Extract the (X, Y) coordinate from the center of the cell holding the provided text.  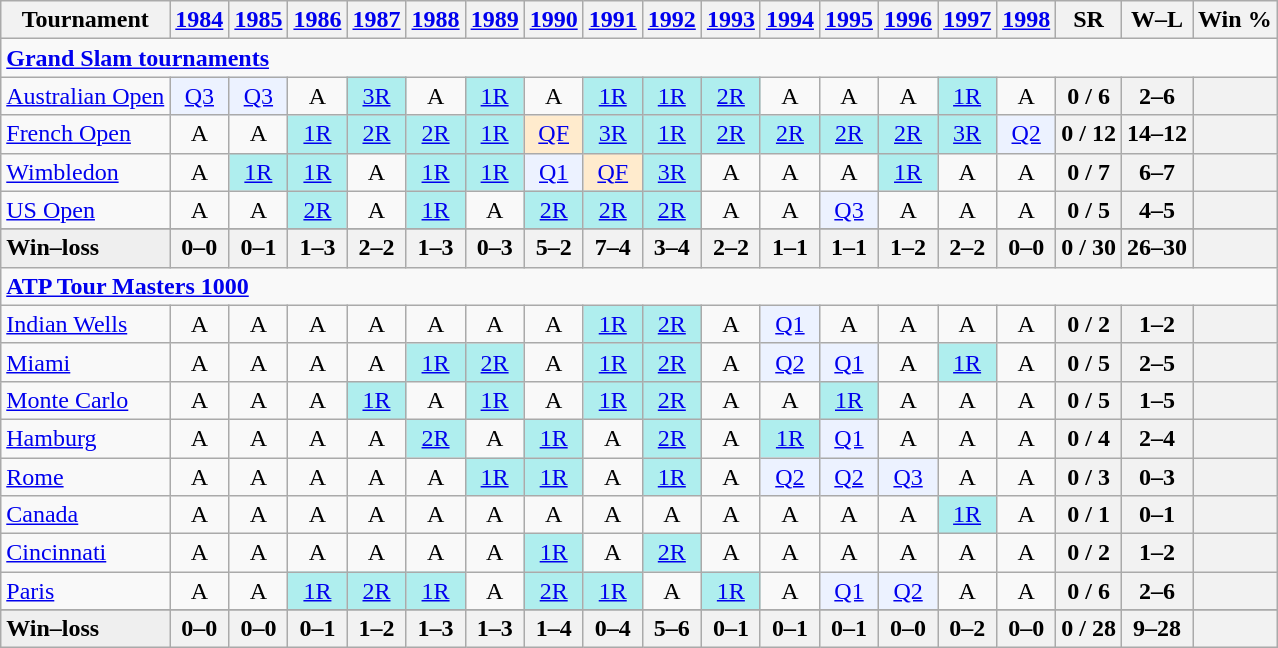
1986 (318, 20)
1984 (200, 20)
1996 (908, 20)
4–5 (1156, 210)
1988 (436, 20)
Monte Carlo (86, 400)
Rome (86, 477)
US Open (86, 210)
0 / 4 (1089, 438)
2–5 (1156, 362)
French Open (86, 134)
1995 (848, 20)
0 / 30 (1089, 248)
1985 (258, 20)
1–5 (1156, 400)
1993 (730, 20)
Miami (86, 362)
1992 (672, 20)
ATP Tour Masters 1000 (639, 286)
9–28 (1156, 629)
0–4 (612, 629)
Tournament (86, 20)
2–4 (1156, 438)
5–6 (672, 629)
1997 (968, 20)
1998 (1026, 20)
Win % (1236, 20)
26–30 (1156, 248)
0–2 (968, 629)
Canada (86, 515)
W–L (1156, 20)
SR (1089, 20)
0 / 12 (1089, 134)
Australian Open (86, 96)
1989 (494, 20)
Cincinnati (86, 553)
6–7 (1156, 172)
3–4 (672, 248)
0 / 28 (1089, 629)
0 / 3 (1089, 477)
14–12 (1156, 134)
Indian Wells (86, 324)
5–2 (554, 248)
1991 (612, 20)
1990 (554, 20)
1994 (790, 20)
7–4 (612, 248)
0 / 1 (1089, 515)
Paris (86, 591)
1987 (376, 20)
Wimbledon (86, 172)
0 / 7 (1089, 172)
Hamburg (86, 438)
Grand Slam tournaments (639, 58)
1–4 (554, 629)
